Scan for the cell matching the given text and deliver its [X, Y] coordinate at center. 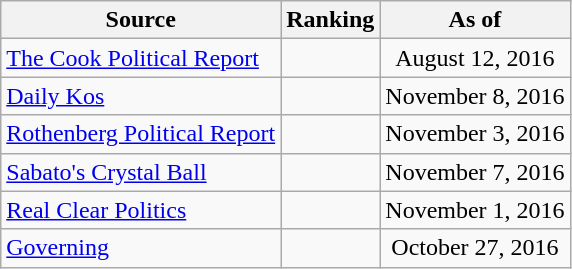
November 1, 2016 [475, 210]
Governing [141, 248]
November 3, 2016 [475, 134]
Real Clear Politics [141, 210]
August 12, 2016 [475, 58]
Daily Kos [141, 96]
November 8, 2016 [475, 96]
October 27, 2016 [475, 248]
Ranking [330, 20]
Rothenberg Political Report [141, 134]
The Cook Political Report [141, 58]
November 7, 2016 [475, 172]
Sabato's Crystal Ball [141, 172]
Source [141, 20]
As of [475, 20]
